Capture the cell that displays the provided text and extract its (X, Y) central coordinate. 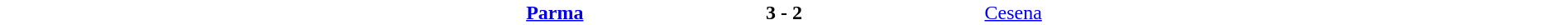
Cesena (1275, 12)
3 - 2 (784, 12)
Parma (293, 12)
